Determine the (x, y) coordinate at the center of the cell enclosing the given text.  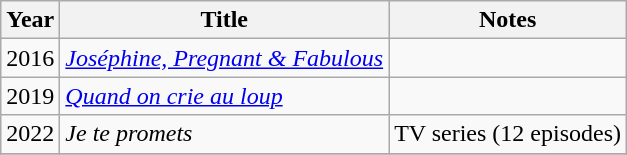
Notes (508, 20)
Quand on crie au loup (224, 96)
TV series (12 episodes) (508, 134)
Joséphine, Pregnant & Fabulous (224, 58)
2016 (30, 58)
Year (30, 20)
Title (224, 20)
Je te promets (224, 134)
2019 (30, 96)
2022 (30, 134)
